Find where the given text appears and provide that cell's center as [x, y] coordinate. 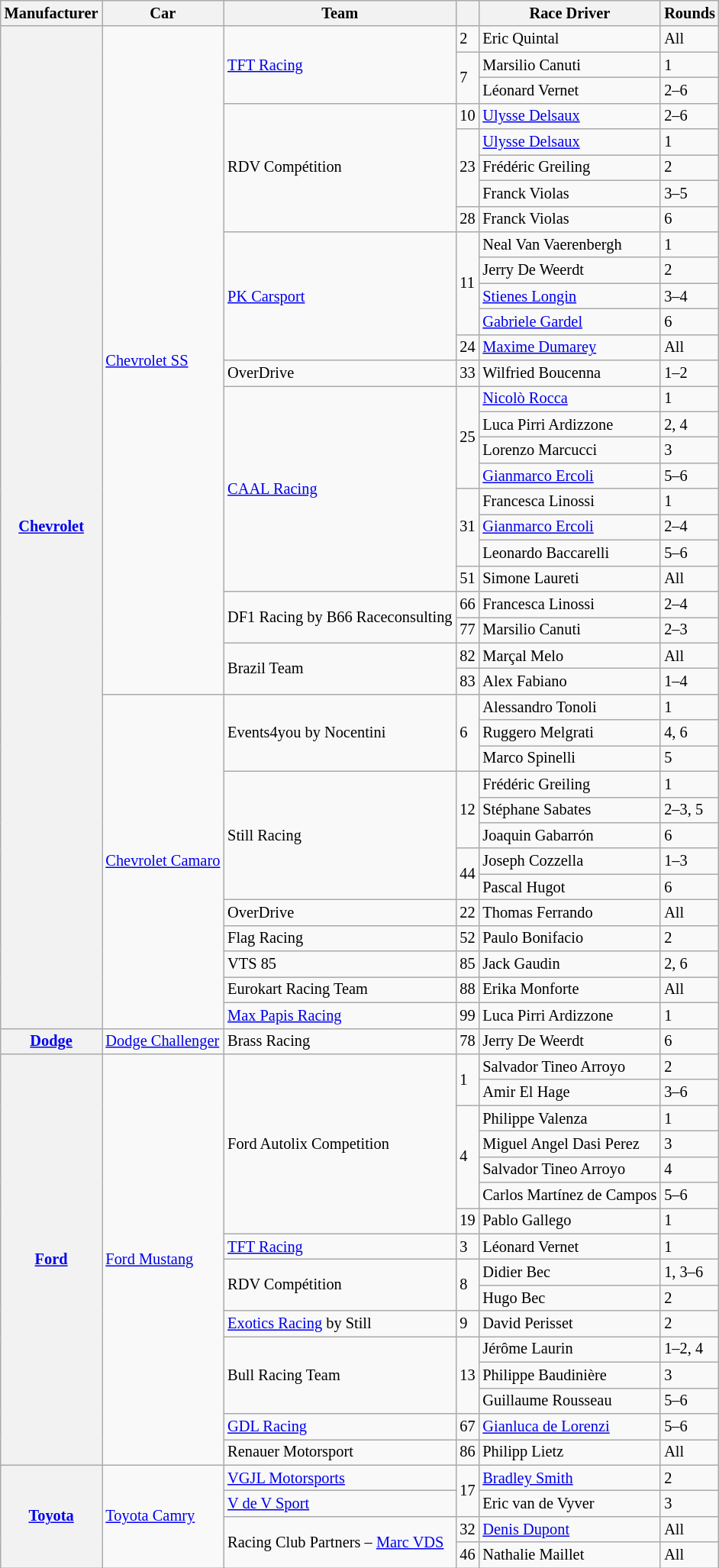
Philipp Lietz [569, 1452]
Neal Van Vaerenbergh [569, 244]
4, 6 [690, 733]
86 [467, 1452]
Still Racing [340, 835]
Lorenzo Marcucci [569, 450]
23 [467, 168]
12 [467, 809]
Philippe Baudinière [569, 1375]
3–5 [690, 193]
Bull Racing Team [340, 1374]
17 [467, 1490]
Pablo Gallego [569, 1221]
3–4 [690, 296]
Chevrolet [52, 527]
Alex Fabiano [569, 681]
Eric Quintal [569, 39]
Ruggero Melgrati [569, 733]
Didier Bec [569, 1273]
Nathalie Maillet [569, 1555]
77 [467, 630]
Exotics Racing by Still [340, 1324]
Team [340, 13]
52 [467, 938]
Toyota Camry [163, 1516]
31 [467, 527]
24 [467, 347]
25 [467, 437]
Erika Monforte [569, 989]
2–3 [690, 630]
Bradley Smith [569, 1478]
Simone Laureti [569, 579]
Events4you by Nocentini [340, 733]
DF1 Racing by B66 Raceconsulting [340, 617]
PK Carsport [340, 295]
Marçal Melo [569, 656]
Renauer Motorsport [340, 1452]
Dodge [52, 1041]
Race Driver [569, 13]
66 [467, 604]
46 [467, 1555]
1–4 [690, 681]
83 [467, 681]
Ford Autolix Competition [340, 1144]
V de V Sport [340, 1503]
David Perisset [569, 1324]
Leonardo Baccarelli [569, 553]
Chevrolet Camaro [163, 861]
13 [467, 1374]
Gianluca de Lorenzi [569, 1426]
28 [467, 219]
Miguel Angel Dasi Perez [569, 1144]
67 [467, 1426]
99 [467, 1015]
Chevrolet SS [163, 360]
33 [467, 373]
Carlos Martínez de Campos [569, 1195]
22 [467, 912]
5 [690, 758]
Hugo Bec [569, 1298]
2, 6 [690, 964]
Nicolò Rocca [569, 398]
Toyota [52, 1516]
Ford Mustang [163, 1259]
2, 4 [690, 424]
Jack Gaudin [569, 964]
Guillaume Rousseau [569, 1401]
Stéphane Sabates [569, 810]
1–2 [690, 373]
85 [467, 964]
Brass Racing [340, 1041]
Max Papis Racing [340, 1015]
Stienes Longin [569, 296]
Denis Dupont [569, 1529]
51 [467, 579]
Paulo Bonifacio [569, 938]
Philippe Valenza [569, 1118]
Gabriele Gardel [569, 321]
11 [467, 282]
CAAL Racing [340, 489]
Maxime Dumarey [569, 347]
44 [467, 873]
7 [467, 78]
19 [467, 1221]
Pascal Hugot [569, 887]
Alessandro Tonoli [569, 707]
10 [467, 116]
Jérôme Laurin [569, 1349]
82 [467, 656]
2–3, 5 [690, 810]
Flag Racing [340, 938]
1–3 [690, 861]
78 [467, 1041]
Wilfried Boucenna [569, 373]
Ford [52, 1259]
3–6 [690, 1092]
88 [467, 989]
Dodge Challenger [163, 1041]
Eric van de Vyver [569, 1503]
GDL Racing [340, 1426]
Racing Club Partners – Marc VDS [340, 1542]
Eurokart Racing Team [340, 989]
Manufacturer [52, 13]
Car [163, 13]
32 [467, 1529]
1–2, 4 [690, 1349]
Rounds [690, 13]
VTS 85 [340, 964]
Amir El Hage [569, 1092]
Joaquin Gabarrón [569, 835]
9 [467, 1324]
Thomas Ferrando [569, 912]
8 [467, 1286]
Joseph Cozzella [569, 861]
Marco Spinelli [569, 758]
Brazil Team [340, 669]
VGJL Motorsports [340, 1478]
1, 3–6 [690, 1273]
